Detect which cell encompasses the target text, then output its (x, y) center coordinate. 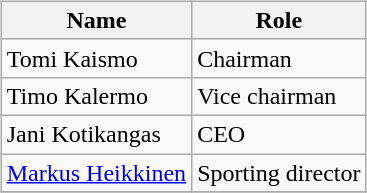
Markus Heikkinen (96, 173)
Tomi Kaismo (96, 58)
Vice chairman (279, 96)
CEO (279, 134)
Jani Kotikangas (96, 134)
Sporting director (279, 173)
Chairman (279, 58)
Timo Kalermo (96, 96)
Role (279, 20)
Name (96, 20)
